Return the (X, Y) coordinate for the center point of the cell that contains the specified text.  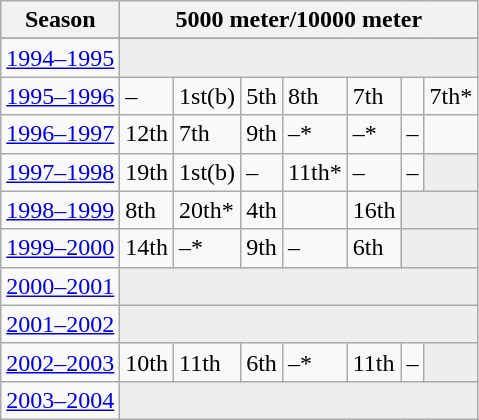
1996–1997 (60, 134)
1994–1995 (60, 58)
1995–1996 (60, 96)
16th (374, 210)
19th (147, 172)
11th* (314, 172)
4th (262, 210)
5th (262, 96)
1999–2000 (60, 248)
2001–2002 (60, 324)
1998–1999 (60, 210)
14th (147, 248)
5000 meter/10000 meter (299, 20)
Season (60, 20)
2000–2001 (60, 286)
7th* (451, 96)
2002–2003 (60, 362)
20th* (208, 210)
2003–2004 (60, 400)
1997–1998 (60, 172)
12th (147, 134)
10th (147, 362)
